For the text-containing cell, return its midpoint in [x, y] coordinate format. 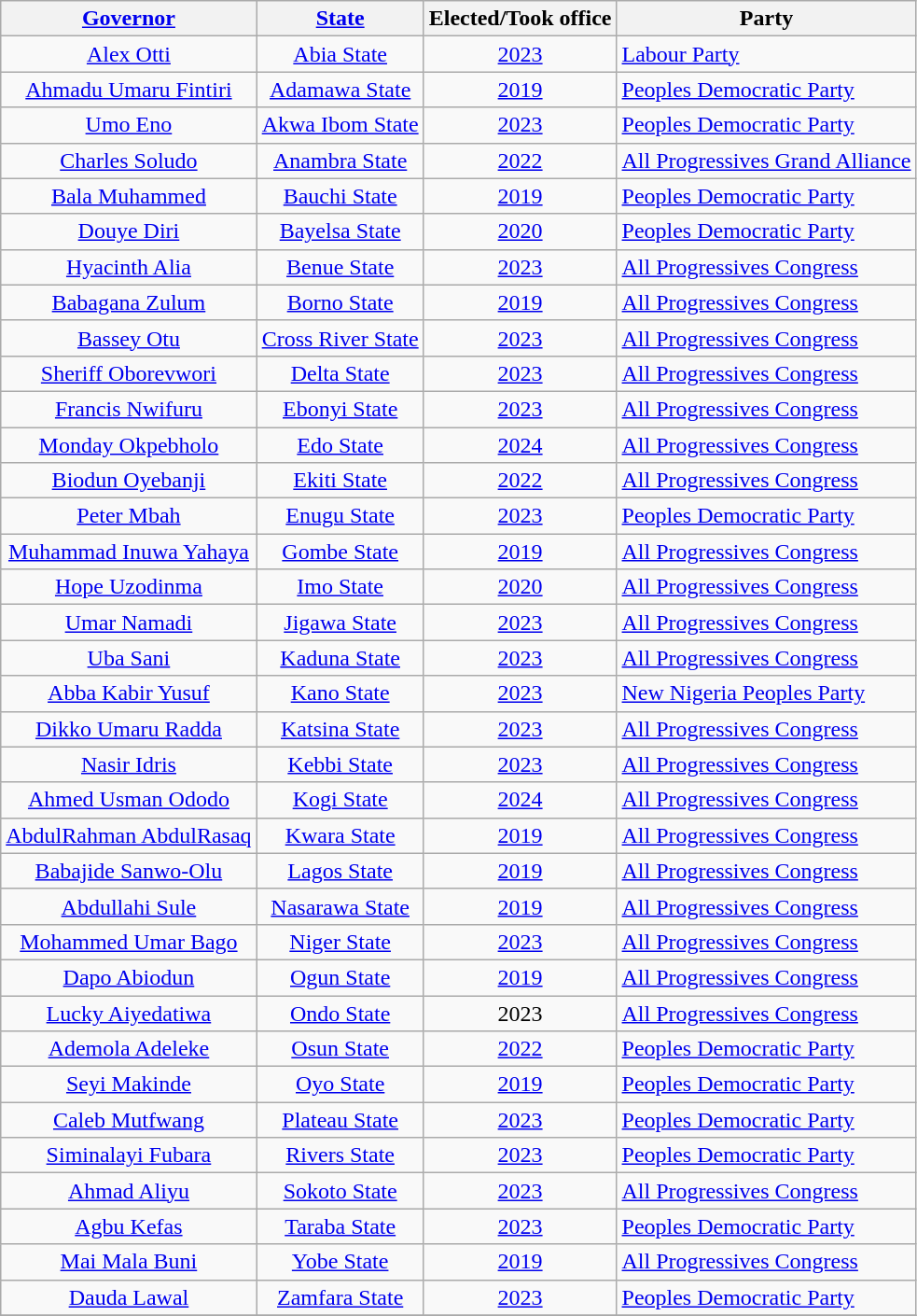
State [340, 19]
Lagos State [340, 871]
Ekiti State [340, 481]
Benue State [340, 267]
Abia State [340, 54]
Muhammad Inuwa Yahaya [129, 552]
Imo State [340, 587]
Borno State [340, 302]
Kaduna State [340, 658]
Biodun Oyebanji [129, 481]
Edo State [340, 445]
Rivers State [340, 1155]
Umar Namadi [129, 623]
Bauchi State [340, 196]
Anambra State [340, 161]
Nasir Idris [129, 764]
Ebonyi State [340, 409]
Ahmadu Umaru Fintiri [129, 90]
Hope Uzodinma [129, 587]
Uba Sani [129, 658]
Kogi State [340, 800]
Governor [129, 19]
Delta State [340, 373]
Kebbi State [340, 764]
Alex Otti [129, 54]
Ahmad Aliyu [129, 1191]
Peter Mbah [129, 516]
Charles Soludo [129, 161]
New Nigeria Peoples Party [767, 693]
Abba Kabir Yusuf [129, 693]
Ondo State [340, 1013]
Kwara State [340, 835]
Agbu Kefas [129, 1226]
Caleb Mutfwang [129, 1120]
Mai Mala Buni [129, 1262]
Yobe State [340, 1262]
Niger State [340, 942]
Babajide Sanwo-Olu [129, 871]
Bayelsa State [340, 231]
Lucky Aiyedatiwa [129, 1013]
Enugu State [340, 516]
Gombe State [340, 552]
Abdullahi Sule [129, 906]
Monday Okpebholo [129, 445]
Kano State [340, 693]
Dikko Umaru Radda [129, 729]
Ahmed Usman Ododo [129, 800]
Dapo Abiodun [129, 977]
Sheriff Oborevwori [129, 373]
Taraba State [340, 1226]
Ademola Adeleke [129, 1049]
Francis Nwifuru [129, 409]
Bassey Otu [129, 338]
Sokoto State [340, 1191]
Mohammed Umar Bago [129, 942]
Oyo State [340, 1085]
Party [767, 19]
All Progressives Grand Alliance [767, 161]
Ogun State [340, 977]
Osun State [340, 1049]
Katsina State [340, 729]
Akwa Ibom State [340, 125]
Seyi Makinde [129, 1085]
Douye Diri [129, 231]
Babagana Zulum [129, 302]
Siminalayi Fubara [129, 1155]
Labour Party [767, 54]
Jigawa State [340, 623]
Nasarawa State [340, 906]
AbdulRahman AbdulRasaq [129, 835]
Dauda Lawal [129, 1297]
Elected/Took office [521, 19]
Umo Eno [129, 125]
Cross River State [340, 338]
Bala Muhammed [129, 196]
Plateau State [340, 1120]
Adamawa State [340, 90]
Zamfara State [340, 1297]
Hyacinth Alia [129, 267]
